Capture the cell that displays the provided text and extract its [x, y] central coordinate. 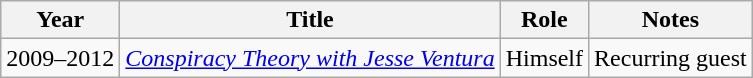
Year [60, 20]
Conspiracy Theory with Jesse Ventura [310, 58]
Recurring guest [671, 58]
Himself [544, 58]
Title [310, 20]
2009–2012 [60, 58]
Notes [671, 20]
Role [544, 20]
